Search for the cell housing the specified text and yield its (X, Y) center coordinate. 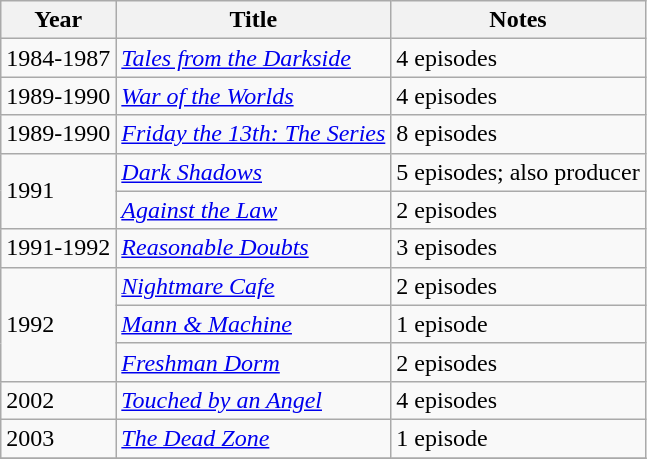
Friday the 13th: The Series (254, 134)
Touched by an Angel (254, 400)
The Dead Zone (254, 438)
1991 (58, 191)
Dark Shadows (254, 172)
1991-1992 (58, 248)
Title (254, 20)
2003 (58, 438)
War of the Worlds (254, 96)
Notes (518, 20)
Freshman Dorm (254, 362)
Mann & Machine (254, 324)
Tales from the Darkside (254, 58)
1984-1987 (58, 58)
3 episodes (518, 248)
Year (58, 20)
5 episodes; also producer (518, 172)
Against the Law (254, 210)
1992 (58, 324)
Reasonable Doubts (254, 248)
Nightmare Cafe (254, 286)
2002 (58, 400)
8 episodes (518, 134)
